Return the (X, Y) coordinate for the center point of the cell that contains the specified text.  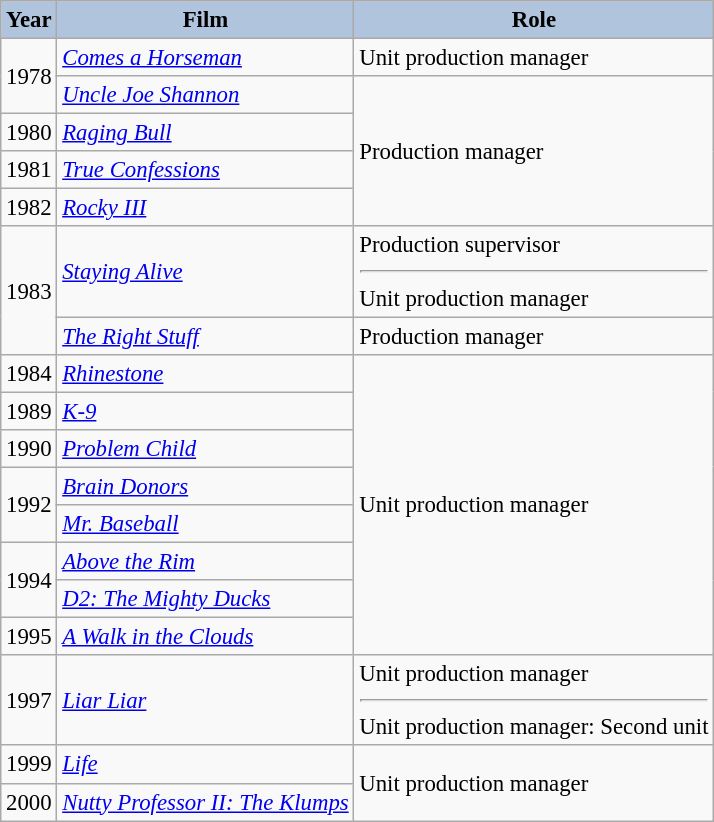
Uncle Joe Shannon (206, 95)
D2: The Mighty Ducks (206, 599)
Liar Liar (206, 700)
1997 (29, 700)
Unit production managerUnit production manager: Second unit (534, 700)
Brain Donors (206, 486)
Raging Bull (206, 133)
1981 (29, 170)
Film (206, 20)
1994 (29, 580)
1980 (29, 133)
1995 (29, 637)
1990 (29, 449)
Life (206, 765)
1999 (29, 765)
The Right Stuff (206, 336)
1982 (29, 208)
1984 (29, 373)
1992 (29, 504)
Year (29, 20)
1978 (29, 76)
K-9 (206, 411)
Comes a Horseman (206, 58)
Production supervisorUnit production manager (534, 271)
Above the Rim (206, 561)
Staying Alive (206, 271)
1983 (29, 290)
Rhinestone (206, 373)
Problem Child (206, 449)
Rocky III (206, 208)
Role (534, 20)
True Confessions (206, 170)
1989 (29, 411)
Mr. Baseball (206, 524)
2000 (29, 802)
A Walk in the Clouds (206, 637)
Nutty Professor II: The Klumps (206, 802)
